Locate the cell with the specified text and output its [x, y] center coordinate. 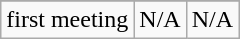
first meeting [68, 20]
